Pinpoint the cell where the given text exists, returning its (X, Y) midpoint coordinate. 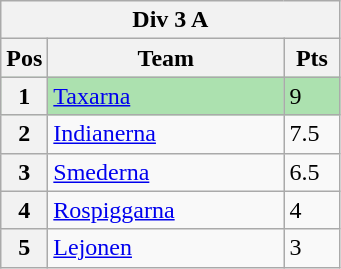
9 (312, 96)
7.5 (312, 134)
Div 3 A (170, 20)
5 (24, 248)
Pos (24, 58)
1 (24, 96)
Pts (312, 58)
Indianerna (166, 134)
6.5 (312, 172)
Rospiggarna (166, 210)
Taxarna (166, 96)
2 (24, 134)
Team (166, 58)
Smederna (166, 172)
Lejonen (166, 248)
